Search for the cell housing the specified text and yield its [X, Y] center coordinate. 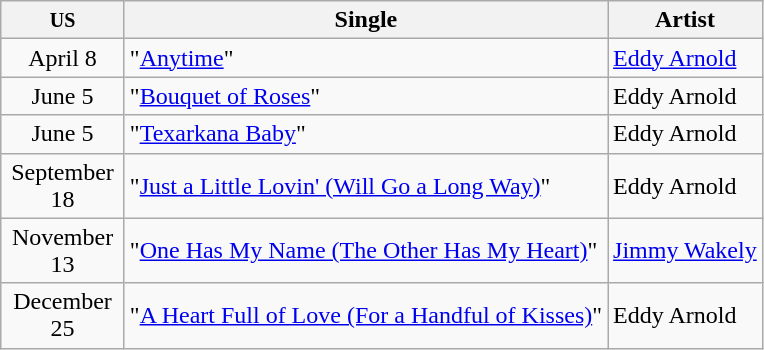
Single [366, 20]
"A Heart Full of Love (For a Handful of Kisses)" [366, 316]
Artist [686, 20]
Jimmy Wakely [686, 250]
"Texarkana Baby" [366, 134]
"Anytime" [366, 58]
"Just a Little Lovin' (Will Go a Long Way)" [366, 186]
"One Has My Name (The Other Has My Heart)" [366, 250]
September 18 [63, 186]
April 8 [63, 58]
US [63, 20]
November 13 [63, 250]
"Bouquet of Roses" [366, 96]
December 25 [63, 316]
